Detect which cell encompasses the target text, then output its (x, y) center coordinate. 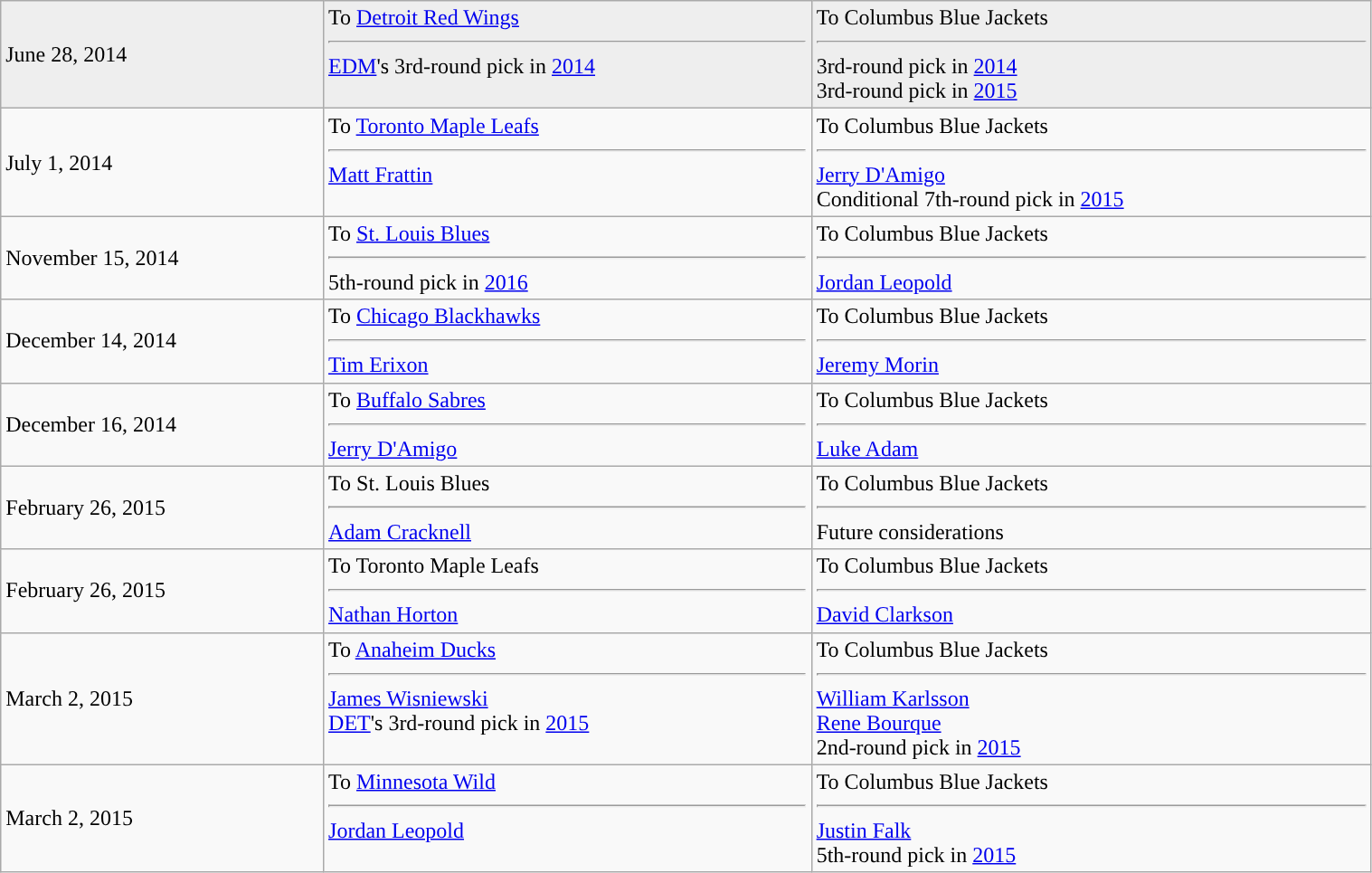
December 16, 2014 (163, 424)
To Columbus Blue Jackets Justin Falk5th-round pick in 2015 (1091, 818)
To Detroit Red Wings EDM's 3rd-round pick in 2014 (568, 54)
To Columbus Blue Jackets Future considerations (1091, 508)
To Chicago Blackhawks Tim Erixon (568, 341)
December 14, 2014 (163, 341)
To Columbus Blue Jackets William KarlssonRene Bourque2nd-round pick in 2015 (1091, 698)
June 28, 2014 (163, 54)
To St. Louis Blues Adam Cracknell (568, 508)
To Buffalo Sabres Jerry D'Amigo (568, 424)
To Anaheim Ducks James WisniewskiDET's 3rd-round pick in 2015 (568, 698)
To Toronto Maple Leafs Matt Frattin (568, 163)
To Columbus Blue Jackets David Clarkson (1091, 591)
To Columbus Blue Jackets Jordan Leopold (1091, 258)
To Columbus Blue Jackets Luke Adam (1091, 424)
To Toronto Maple Leafs Nathan Horton (568, 591)
To St. Louis Blues 5th-round pick in 2016 (568, 258)
To Columbus Blue Jackets Jeremy Morin (1091, 341)
To Minnesota Wild Jordan Leopold (568, 818)
To Columbus Blue Jackets Jerry D'AmigoConditional 7th-round pick in 2015 (1091, 163)
November 15, 2014 (163, 258)
July 1, 2014 (163, 163)
To Columbus Blue Jackets 3rd-round pick in 20143rd-round pick in 2015 (1091, 54)
